Return (x, y) of the center of cell containing provided text 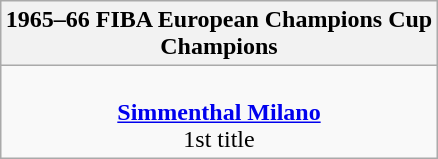
Simmenthal Milano1st title (218, 112)
1965–66 FIBA European Champions Cup Champions (218, 34)
